Identify which cell holds the provided text, then report its [x, y] central coordinate. 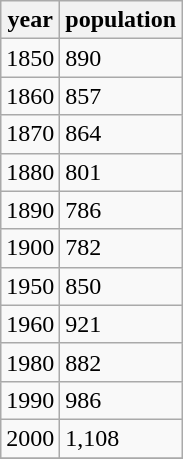
921 [121, 324]
1,108 [121, 438]
801 [121, 172]
1870 [30, 134]
782 [121, 248]
1890 [30, 210]
786 [121, 210]
864 [121, 134]
986 [121, 400]
857 [121, 96]
1960 [30, 324]
850 [121, 286]
1980 [30, 362]
1950 [30, 286]
1900 [30, 248]
2000 [30, 438]
882 [121, 362]
1860 [30, 96]
population [121, 20]
1880 [30, 172]
year [30, 20]
1850 [30, 58]
1990 [30, 400]
890 [121, 58]
